Locate the cell with the specified text and output its (x, y) center coordinate. 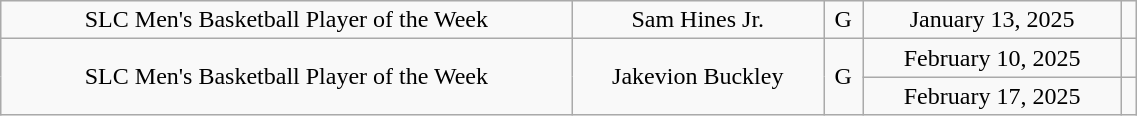
Jakevion Buckley (698, 77)
January 13, 2025 (992, 20)
Sam Hines Jr. (698, 20)
February 10, 2025 (992, 58)
February 17, 2025 (992, 96)
